Identify which cell holds the provided text, then report its [x, y] central coordinate. 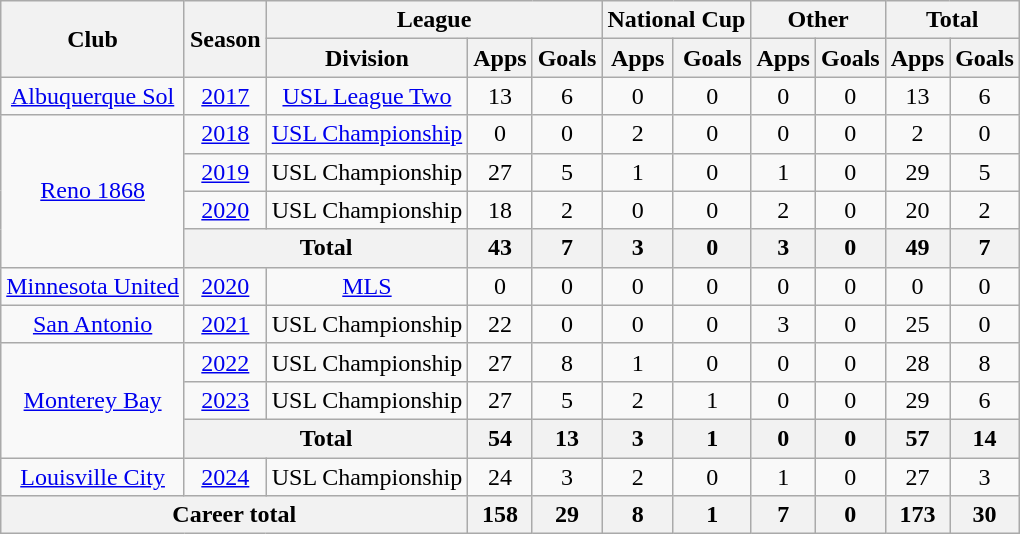
USL League Two [367, 96]
30 [985, 515]
57 [917, 438]
49 [917, 248]
43 [500, 248]
14 [985, 438]
League [434, 20]
MLS [367, 286]
Monterey Bay [93, 400]
Division [367, 58]
2018 [225, 134]
Club [93, 39]
National Cup [676, 20]
24 [500, 477]
2017 [225, 96]
25 [917, 324]
2022 [225, 362]
18 [500, 210]
20 [917, 210]
173 [917, 515]
Career total [234, 515]
54 [500, 438]
Albuquerque Sol [93, 96]
San Antonio [93, 324]
2021 [225, 324]
158 [500, 515]
22 [500, 324]
Minnesota United [93, 286]
Other [818, 20]
2019 [225, 172]
Season [225, 39]
28 [917, 362]
Reno 1868 [93, 191]
Louisville City [93, 477]
2023 [225, 400]
2024 [225, 477]
